Determine the [x, y] coordinate at the center of the cell enclosing the given text.  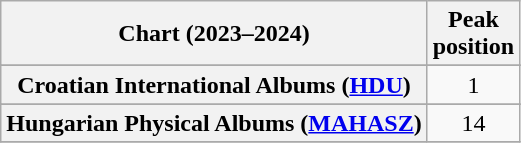
1 [473, 85]
Chart (2023–2024) [214, 34]
14 [473, 123]
Peakposition [473, 34]
Hungarian Physical Albums (MAHASZ) [214, 123]
Croatian International Albums (HDU) [214, 85]
